Locate the cell with the specified text and output its (x, y) center coordinate. 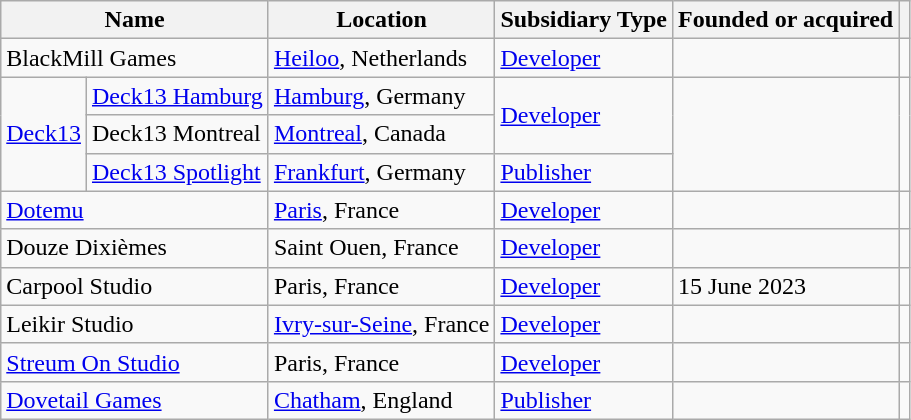
Location (381, 20)
Dovetail Games (135, 400)
15 June 2023 (785, 286)
Montreal, Canada (381, 134)
Hamburg, Germany (381, 96)
Frankfurt, Germany (381, 172)
Douze Dixièmes (135, 248)
Carpool Studio (135, 286)
Name (135, 20)
Chatham, England (381, 400)
Subsidiary Type (584, 20)
Founded or acquired (785, 20)
Leikir Studio (135, 324)
Heiloo, Netherlands (381, 58)
Deck13 Hamburg (177, 96)
Saint Ouen, France (381, 248)
Streum On Studio (135, 362)
BlackMill Games (135, 58)
Ivry-sur-Seine, France (381, 324)
Deck13 (44, 134)
Deck13 Spotlight (177, 172)
Deck13 Montreal (177, 134)
Dotemu (135, 210)
